Locate the cell with the specified text and output its [X, Y] center coordinate. 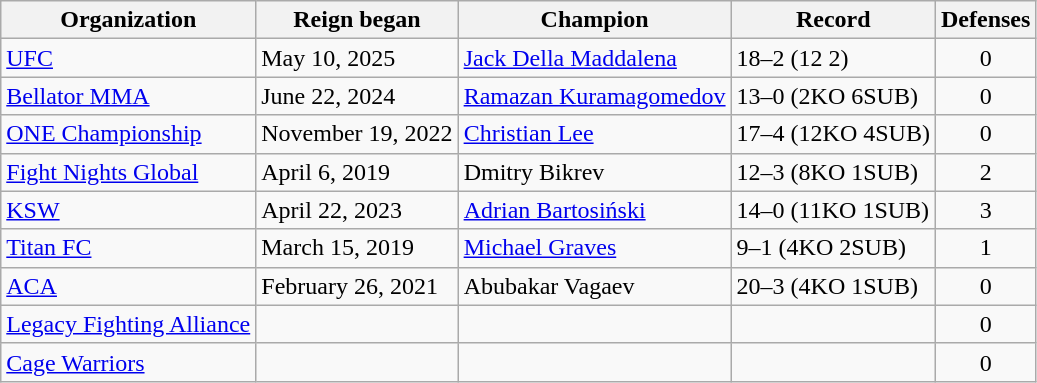
May 10, 2025 [357, 58]
1 [985, 248]
20–3 (4KO 1SUB) [833, 286]
Jack Della Maddalena [594, 58]
Titan FC [128, 248]
April 22, 2023 [357, 210]
Cage Warriors [128, 362]
Dmitry Bikrev [594, 172]
12–3 (8KO 1SUB) [833, 172]
February 26, 2021 [357, 286]
17–4 (12KO 4SUB) [833, 134]
Ramazan Kuramagomedov [594, 96]
March 15, 2019 [357, 248]
KSW [128, 210]
13–0 (2KO 6SUB) [833, 96]
June 22, 2024 [357, 96]
Champion [594, 20]
14–0 (11KO 1SUB) [833, 210]
April 6, 2019 [357, 172]
Michael Graves [594, 248]
Christian Lee [594, 134]
Record [833, 20]
ONE Championship [128, 134]
9–1 (4KO 2SUB) [833, 248]
2 [985, 172]
3 [985, 210]
ACA [128, 286]
November 19, 2022 [357, 134]
Legacy Fighting Alliance [128, 324]
Adrian Bartosiński [594, 210]
Abubakar Vagaev [594, 286]
Fight Nights Global [128, 172]
Bellator MMA [128, 96]
Reign began [357, 20]
Defenses [985, 20]
UFC [128, 58]
Organization [128, 20]
18–2 (12 2) [833, 58]
